Extract the (x, y) coordinate from the center of the cell holding the provided text.  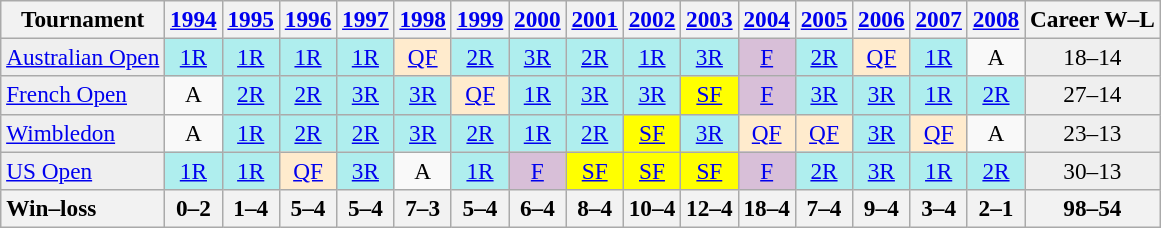
23–13 (1093, 133)
US Open (83, 170)
2004 (766, 19)
1–4 (250, 208)
2001 (594, 19)
1996 (308, 19)
French Open (83, 95)
98–54 (1093, 208)
2–1 (996, 208)
27–14 (1093, 95)
2002 (652, 19)
Tournament (83, 19)
2007 (938, 19)
9–4 (882, 208)
18–14 (1093, 57)
3–4 (938, 208)
2008 (996, 19)
2000 (538, 19)
1998 (422, 19)
18–4 (766, 208)
1997 (366, 19)
2006 (882, 19)
Australian Open (83, 57)
1994 (194, 19)
0–2 (194, 208)
8–4 (594, 208)
30–13 (1093, 170)
6–4 (538, 208)
Wimbledon (83, 133)
10–4 (652, 208)
2003 (710, 19)
Career W–L (1093, 19)
2005 (824, 19)
1995 (250, 19)
Win–loss (83, 208)
12–4 (710, 208)
1999 (480, 19)
7–3 (422, 208)
7–4 (824, 208)
